Output the (x, y) coordinate of the center of the cell containing the given text.  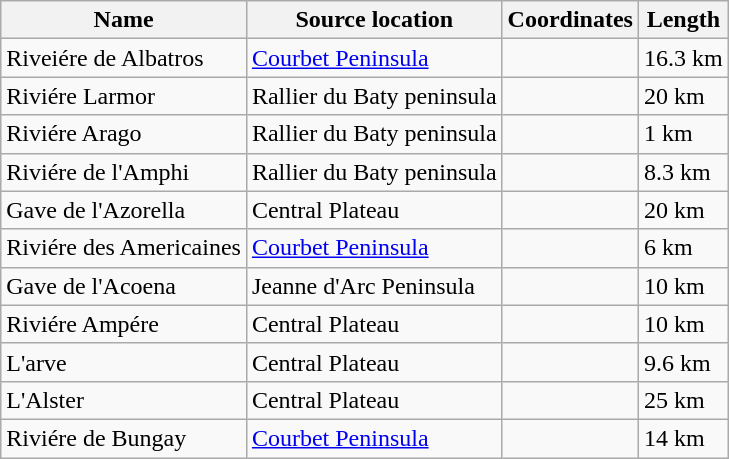
Source location (374, 20)
L'arve (124, 362)
Length (683, 20)
L'Alster (124, 400)
Gave de l'Acoena (124, 286)
25 km (683, 400)
Gave de l'Azorella (124, 210)
Riviére Arago (124, 134)
9.6 km (683, 362)
Name (124, 20)
Riviére Larmor (124, 96)
16.3 km (683, 58)
14 km (683, 438)
Coordinates (570, 20)
Riviére de l'Amphi (124, 172)
6 km (683, 248)
Riviére de Bungay (124, 438)
Riveiére de Albatros (124, 58)
8.3 km (683, 172)
Riviére Ampére (124, 324)
Riviére des Americaines (124, 248)
Jeanne d'Arc Peninsula (374, 286)
1 km (683, 134)
